For the text-containing cell, return its midpoint in [x, y] coordinate format. 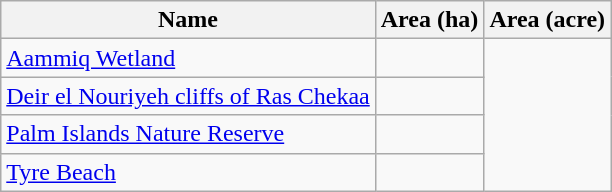
Area (ha) [430, 20]
Palm Islands Nature Reserve [188, 134]
Tyre Beach [188, 172]
Area (acre) [548, 20]
Aammiq Wetland [188, 58]
Name [188, 20]
Deir el Nouriyeh cliffs of Ras Chekaa [188, 96]
